For the text-containing cell, return its midpoint in (X, Y) coordinate format. 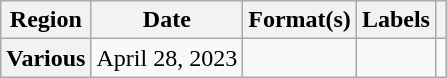
April 28, 2023 (167, 58)
Date (167, 20)
Region (46, 20)
Various (46, 58)
Labels (396, 20)
Format(s) (300, 20)
